From the cell containing the given text, extract its center point as (X, Y) coordinate. 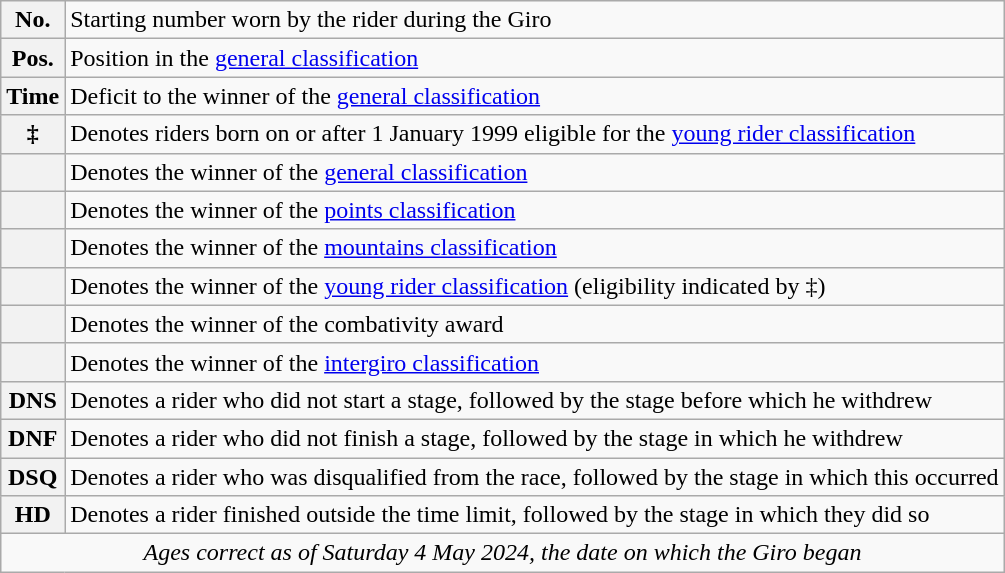
Denotes the winner of the mountains classification (534, 248)
DNF (33, 438)
Ages correct as of Saturday 4 May 2024, the date on which the Giro began (502, 553)
Denotes the winner of the intergiro classification (534, 362)
Position in the general classification (534, 58)
Denotes a rider finished outside the time limit, followed by the stage in which they did so (534, 515)
Denotes the winner of the young rider classification (eligibility indicated by ‡) (534, 286)
Denotes a rider who did not start a stage, followed by the stage before which he withdrew (534, 400)
‡ (33, 134)
Starting number worn by the rider during the Giro (534, 20)
Denotes the winner of the general classification (534, 172)
Denotes a rider who was disqualified from the race, followed by the stage in which this occurred (534, 477)
Denotes riders born on or after 1 January 1999 eligible for the young rider classification (534, 134)
Time (33, 96)
Denotes the winner of the points classification (534, 210)
HD (33, 515)
No. (33, 20)
Denotes a rider who did not finish a stage, followed by the stage in which he withdrew (534, 438)
Pos. (33, 58)
DNS (33, 400)
Deficit to the winner of the general classification (534, 96)
Denotes the winner of the combativity award (534, 324)
DSQ (33, 477)
